Search for the cell housing the specified text and yield its [x, y] center coordinate. 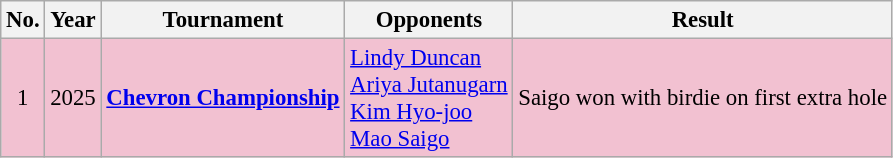
Tournament [223, 20]
Opponents [429, 20]
Year [73, 20]
Lindy Duncan Ariya Jutanugarn Kim Hyo-joo Mao Saigo [429, 98]
Result [702, 20]
Chevron Championship [223, 98]
2025 [73, 98]
Saigo won with birdie on first extra hole [702, 98]
1 [23, 98]
No. [23, 20]
